Detect which cell encompasses the target text, then output its [x, y] center coordinate. 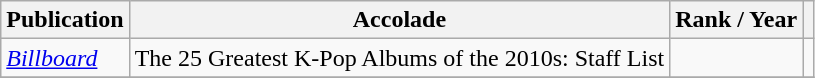
Rank / Year [736, 20]
The 25 Greatest K-Pop Albums of the 2010s: Staff List [400, 58]
Accolade [400, 20]
Billboard [65, 58]
Publication [65, 20]
